Provide the [X, Y] coordinate of the cell's center where the given text is located.  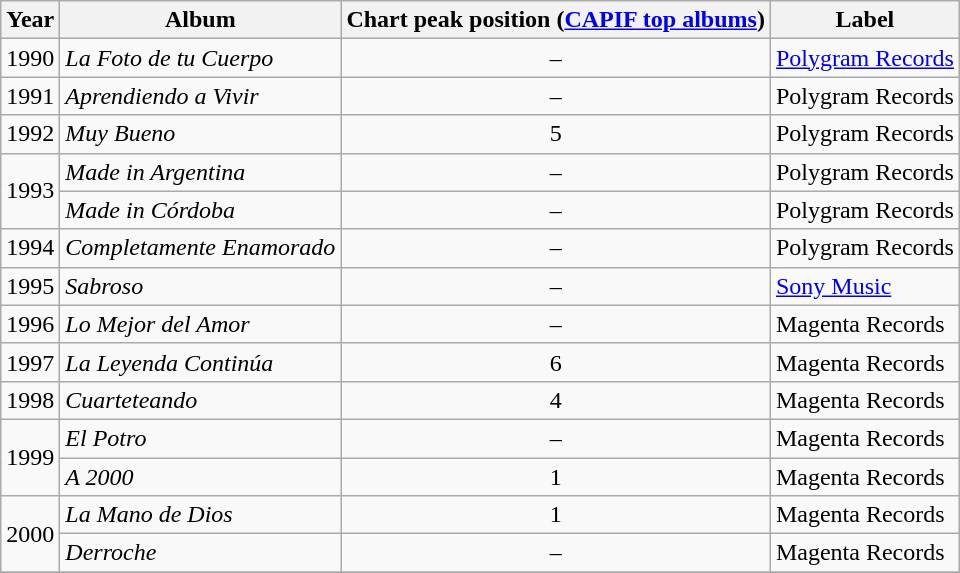
Lo Mejor del Amor [200, 324]
La Mano de Dios [200, 515]
Aprendiendo a Vivir [200, 96]
Sabroso [200, 286]
1994 [30, 248]
El Potro [200, 438]
Completamente Enamorado [200, 248]
6 [556, 362]
Year [30, 20]
1993 [30, 191]
Label [864, 20]
4 [556, 400]
1991 [30, 96]
Sony Music [864, 286]
La Leyenda Continúa [200, 362]
Cuarteteando [200, 400]
A 2000 [200, 477]
1992 [30, 134]
Made in Argentina [200, 172]
La Foto de tu Cuerpo [200, 58]
1998 [30, 400]
Chart peak position (CAPIF top albums) [556, 20]
1995 [30, 286]
1996 [30, 324]
Derroche [200, 553]
Muy Bueno [200, 134]
Album [200, 20]
1999 [30, 457]
1997 [30, 362]
5 [556, 134]
1990 [30, 58]
Made in Córdoba [200, 210]
2000 [30, 534]
